Detect which cell encompasses the target text, then output its (x, y) center coordinate. 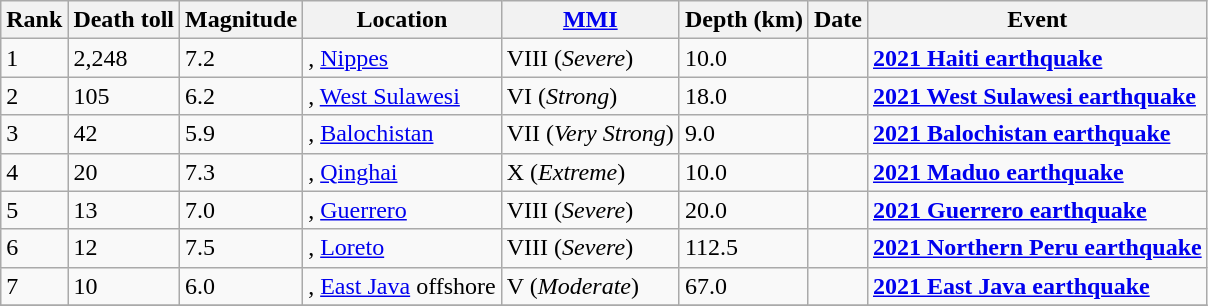
7.5 (242, 248)
, Nippes (402, 58)
V (Moderate) (590, 286)
2 (34, 96)
10 (124, 286)
, Guerrero (402, 210)
9.0 (744, 134)
Event (1037, 20)
13 (124, 210)
, Qinghai (402, 172)
20.0 (744, 210)
VI (Strong) (590, 96)
Location (402, 20)
7 (34, 286)
105 (124, 96)
6.0 (242, 286)
7.3 (242, 172)
2021 Haiti earthquake (1037, 58)
42 (124, 134)
Death toll (124, 20)
5.9 (242, 134)
2021 East Java earthquake (1037, 286)
X (Extreme) (590, 172)
2021 Balochistan earthquake (1037, 134)
4 (34, 172)
2021 Northern Peru earthquake (1037, 248)
20 (124, 172)
, Loreto (402, 248)
18.0 (744, 96)
3 (34, 134)
7.0 (242, 210)
6 (34, 248)
, West Sulawesi (402, 96)
Depth (km) (744, 20)
, East Java offshore (402, 286)
, Balochistan (402, 134)
112.5 (744, 248)
Magnitude (242, 20)
Date (838, 20)
MMI (590, 20)
67.0 (744, 286)
12 (124, 248)
2021 Maduo earthquake (1037, 172)
5 (34, 210)
7.2 (242, 58)
2021 West Sulawesi earthquake (1037, 96)
2021 Guerrero earthquake (1037, 210)
1 (34, 58)
Rank (34, 20)
VII (Very Strong) (590, 134)
2,248 (124, 58)
6.2 (242, 96)
